Determine the [x, y] coordinate at the center of the cell enclosing the given text.  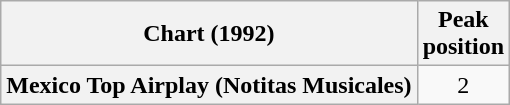
Mexico Top Airplay (Notitas Musicales) [209, 85]
Peakposition [463, 34]
Chart (1992) [209, 34]
2 [463, 85]
